Find where the given text appears and provide that cell's center as [X, Y] coordinate. 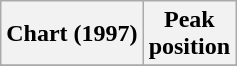
Chart (1997) [72, 34]
Peakposition [189, 34]
